Pinpoint the cell where the given text exists, returning its [x, y] midpoint coordinate. 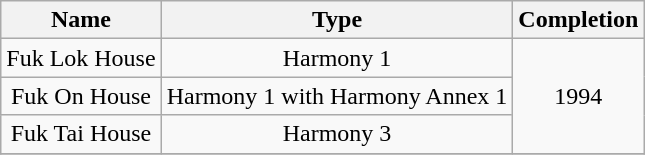
Type [337, 20]
Harmony 1 with Harmony Annex 1 [337, 96]
Completion [578, 20]
Fuk On House [81, 96]
Name [81, 20]
Fuk Tai House [81, 134]
Fuk Lok House [81, 58]
Harmony 3 [337, 134]
Harmony 1 [337, 58]
1994 [578, 96]
